Detect which cell encompasses the target text, then output its [x, y] center coordinate. 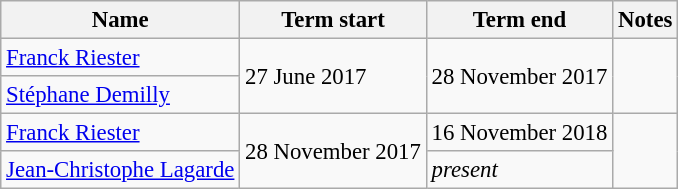
27 June 2017 [333, 76]
present [519, 170]
Name [120, 20]
Jean-Christophe Lagarde [120, 170]
Notes [646, 20]
Term end [519, 20]
Term start [333, 20]
Stéphane Demilly [120, 95]
16 November 2018 [519, 133]
